Locate the cell with the specified text and output its (X, Y) center coordinate. 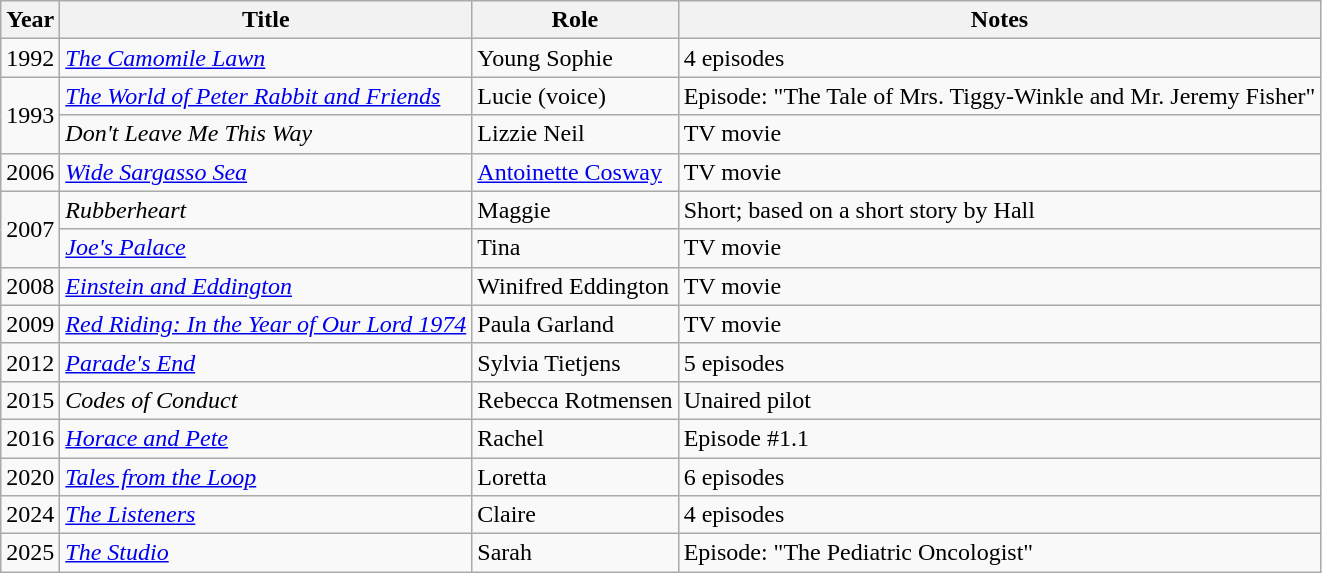
2024 (30, 515)
Episode: "The Tale of Mrs. Tiggy-Winkle and Mr. Jeremy Fisher" (1000, 96)
Joe's Palace (266, 248)
Einstein and Eddington (266, 286)
6 episodes (1000, 477)
Horace and Pete (266, 438)
Episode #1.1 (1000, 438)
Tales from the Loop (266, 477)
Codes of Conduct (266, 400)
Don't Leave Me This Way (266, 134)
Loretta (575, 477)
Episode: "The Pediatric Oncologist" (1000, 553)
Lizzie Neil (575, 134)
Sarah (575, 553)
Paula Garland (575, 324)
2008 (30, 286)
Year (30, 20)
Winifred Eddington (575, 286)
2012 (30, 362)
Role (575, 20)
The Listeners (266, 515)
Short; based on a short story by Hall (1000, 210)
1993 (30, 115)
Title (266, 20)
Rachel (575, 438)
5 episodes (1000, 362)
Rubberheart (266, 210)
The World of Peter Rabbit and Friends (266, 96)
Tina (575, 248)
Claire (575, 515)
2007 (30, 229)
Notes (1000, 20)
1992 (30, 58)
Lucie (voice) (575, 96)
Young Sophie (575, 58)
Sylvia Tietjens (575, 362)
Rebecca Rotmensen (575, 400)
2016 (30, 438)
The Studio (266, 553)
Wide Sargasso Sea (266, 172)
Unaired pilot (1000, 400)
Red Riding: In the Year of Our Lord 1974 (266, 324)
2006 (30, 172)
2015 (30, 400)
2009 (30, 324)
The Camomile Lawn (266, 58)
2020 (30, 477)
2025 (30, 553)
Parade's End (266, 362)
Maggie (575, 210)
Antoinette Cosway (575, 172)
